Identify which cell holds the provided text, then report its [X, Y] central coordinate. 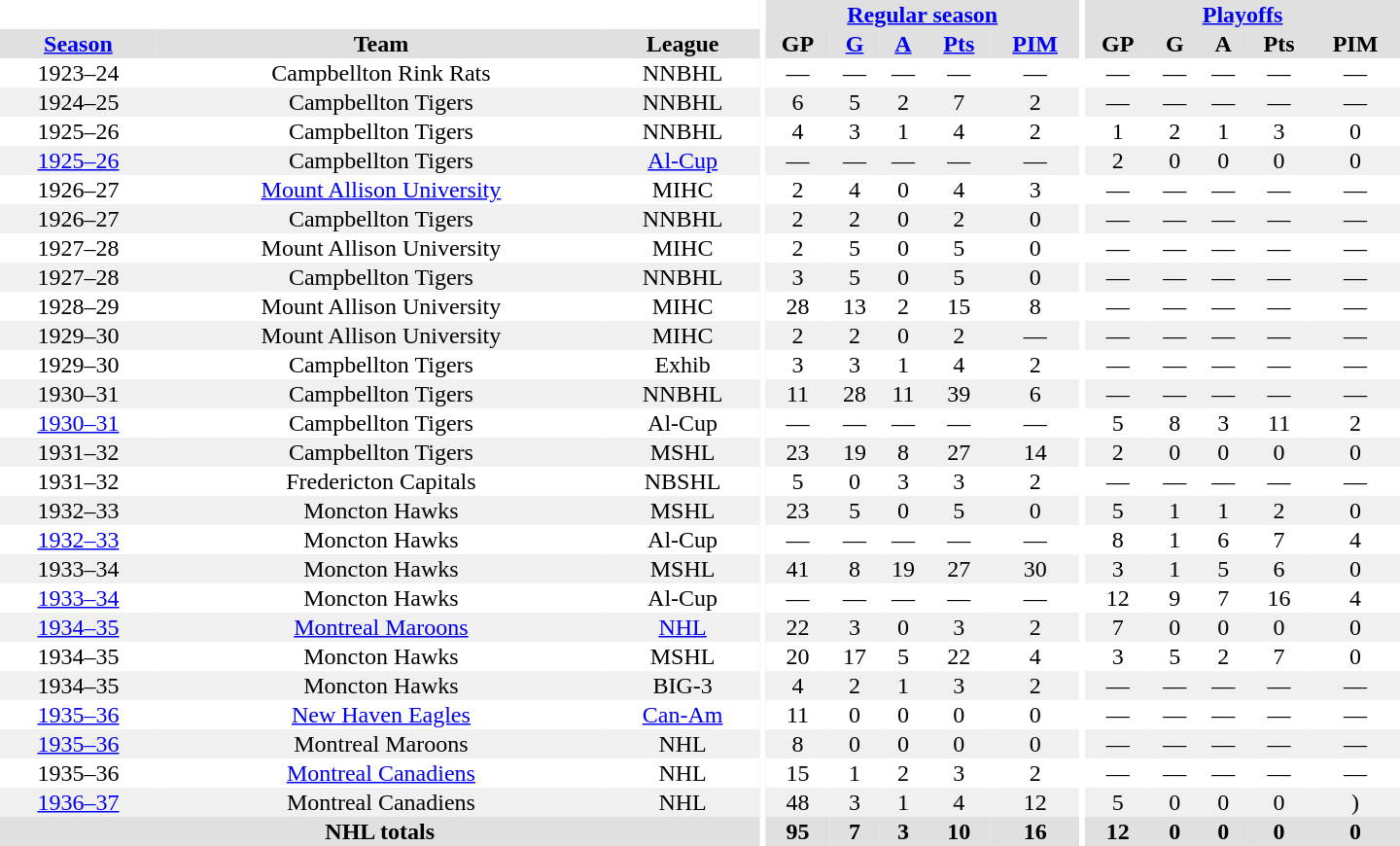
NHL totals [379, 831]
30 [1035, 569]
Campbellton Rink Rats [381, 73]
League [682, 44]
NBSHL [682, 481]
Playoffs [1242, 15]
Season [78, 44]
10 [959, 831]
14 [1035, 452]
1936–37 [78, 802]
41 [797, 569]
9 [1174, 598]
39 [959, 394]
) [1355, 802]
New Haven Eagles [381, 715]
1928–29 [78, 306]
BIG-3 [682, 686]
95 [797, 831]
20 [797, 656]
Team [381, 44]
Fredericton Capitals [381, 481]
1924–25 [78, 102]
17 [855, 656]
1923–24 [78, 73]
13 [855, 306]
Regular season [923, 15]
48 [797, 802]
Exhib [682, 365]
Can-Am [682, 715]
